Capture the cell that displays the provided text and extract its [x, y] central coordinate. 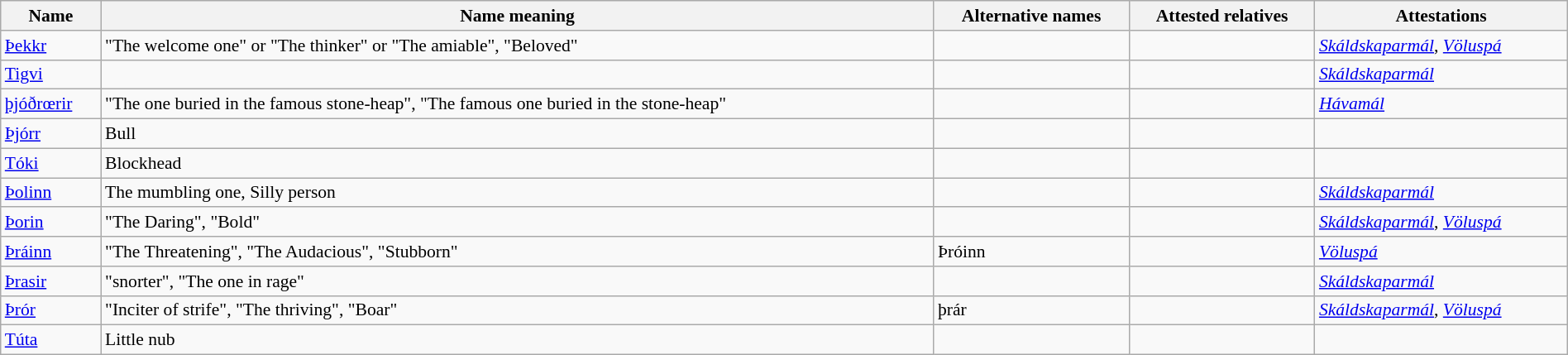
Þrór [51, 310]
"The Threatening", "The Audacious", "Stubborn" [518, 252]
Hávamál [1441, 104]
Blockhead [518, 163]
Name [51, 16]
Þorin [51, 223]
The mumbling one, Silly person [518, 193]
"The one buried in the famous stone-heap", "The famous one buried in the stone-heap" [518, 104]
Alternative names [1031, 16]
þjóðrœrir [51, 104]
Tigvi [51, 74]
"snorter", "The one in rage" [518, 281]
Þekkr [51, 46]
Name meaning [518, 16]
Tóki [51, 163]
Þolinn [51, 193]
Þróinn [1031, 252]
"Inciter of strife", "The thriving", "Boar" [518, 310]
Attestations [1441, 16]
"The Daring", "Bold" [518, 223]
Little nub [518, 340]
Túta [51, 340]
Þjórr [51, 134]
Þrasir [51, 281]
Bull [518, 134]
Attested relatives [1222, 16]
Völuspá [1441, 252]
þrár [1031, 310]
"The welcome one" or "The thinker" or "The amiable", "Beloved" [518, 46]
Þráinn [51, 252]
